Locate the cell with the specified text and output its [X, Y] center coordinate. 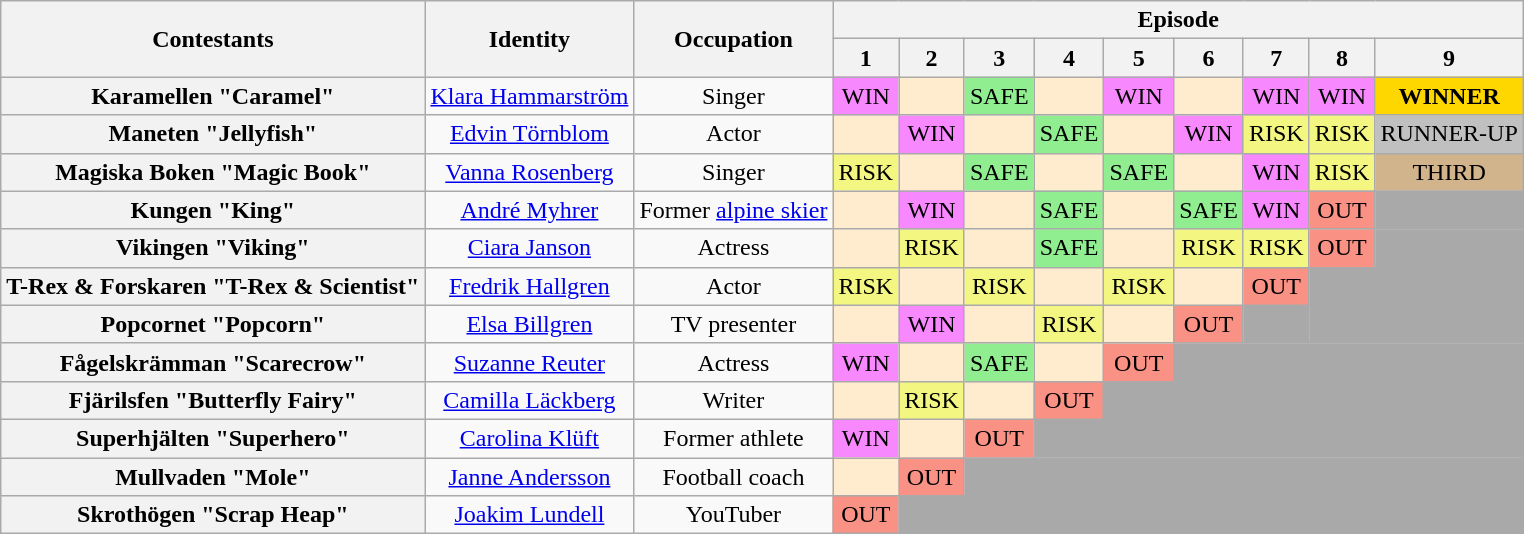
André Myhrer [530, 210]
Fredrik Hallgren [530, 286]
1 [866, 58]
TV presenter [734, 324]
Vanna Rosenberg [530, 172]
3 [999, 58]
Contestants [213, 39]
Episode [1178, 20]
8 [1342, 58]
7 [1276, 58]
Fjärilsfen "Butterfly Fairy" [213, 400]
Magiska Boken "Magic Book" [213, 172]
Maneten "Jellyfish" [213, 134]
Superhjälten "Superhero" [213, 438]
Occupation [734, 39]
T-Rex & Forskaren "T-Rex & Scientist" [213, 286]
Fågelskrämman "Scarecrow" [213, 362]
9 [1449, 58]
Skrothögen "Scrap Heap" [213, 515]
Karamellen "Caramel" [213, 96]
Popcornet "Popcorn" [213, 324]
Carolina Klüft [530, 438]
Klara Hammarström [530, 96]
Former athlete [734, 438]
4 [1069, 58]
6 [1209, 58]
Mullvaden "Mole" [213, 477]
Ciara Janson [530, 248]
Joakim Lundell [530, 515]
Identity [530, 39]
Edvin Törnblom [530, 134]
Writer [734, 400]
Vikingen "Viking" [213, 248]
WINNER [1449, 96]
2 [932, 58]
RUNNER-UP [1449, 134]
Former alpine skier [734, 210]
Kungen "King" [213, 210]
YouTuber [734, 515]
Elsa Billgren [530, 324]
THIRD [1449, 172]
Camilla Läckberg [530, 400]
Football coach [734, 477]
5 [1139, 58]
Janne Andersson [530, 477]
Suzanne Reuter [530, 362]
